Search for the cell housing the specified text and yield its [X, Y] center coordinate. 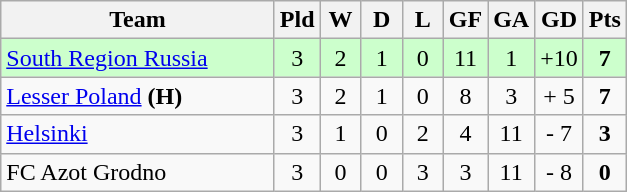
Helsinki [138, 134]
FC Azot Grodno [138, 172]
+ 5 [560, 96]
W [340, 20]
Pts [604, 20]
Pld [297, 20]
D [382, 20]
L [422, 20]
GD [560, 20]
Team [138, 20]
- 8 [560, 172]
GF [465, 20]
8 [465, 96]
Lesser Poland (H) [138, 96]
South Region Russia [138, 58]
GA [512, 20]
- 7 [560, 134]
+10 [560, 58]
4 [465, 134]
